Locate the cell with the specified text and output its [X, Y] center coordinate. 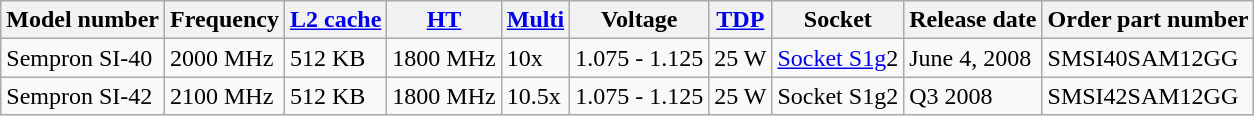
Order part number [1148, 20]
Sempron SI-42 [83, 96]
Socket [838, 20]
Release date [973, 20]
2000 MHz [224, 58]
Voltage [640, 20]
Multi [535, 20]
Sempron SI-40 [83, 58]
10.5x [535, 96]
SMSI40SAM12GG [1148, 58]
Q3 2008 [973, 96]
TDP [740, 20]
L2 cache [335, 20]
Frequency [224, 20]
2100 MHz [224, 96]
10x [535, 58]
June 4, 2008 [973, 58]
Model number [83, 20]
SMSI42SAM12GG [1148, 96]
HT [444, 20]
